Scan for the cell matching the given text and deliver its (x, y) coordinate at center. 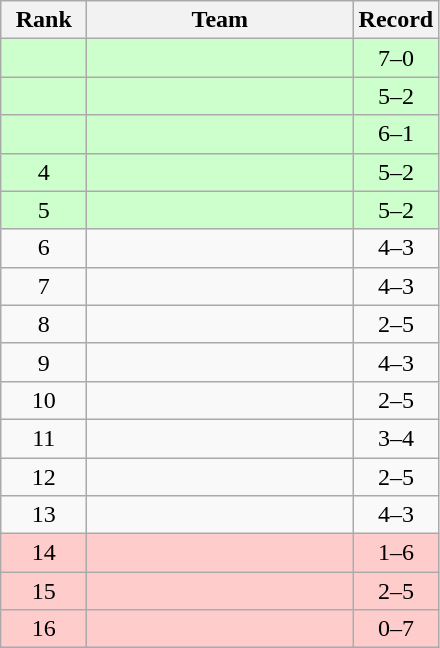
6–1 (396, 134)
10 (44, 400)
0–7 (396, 629)
9 (44, 362)
8 (44, 324)
4 (44, 172)
15 (44, 591)
Record (396, 20)
13 (44, 515)
Rank (44, 20)
14 (44, 553)
5 (44, 210)
1–6 (396, 553)
7 (44, 286)
Team (220, 20)
11 (44, 438)
6 (44, 248)
3–4 (396, 438)
16 (44, 629)
12 (44, 477)
7–0 (396, 58)
